Return [X, Y] of the center of cell containing provided text 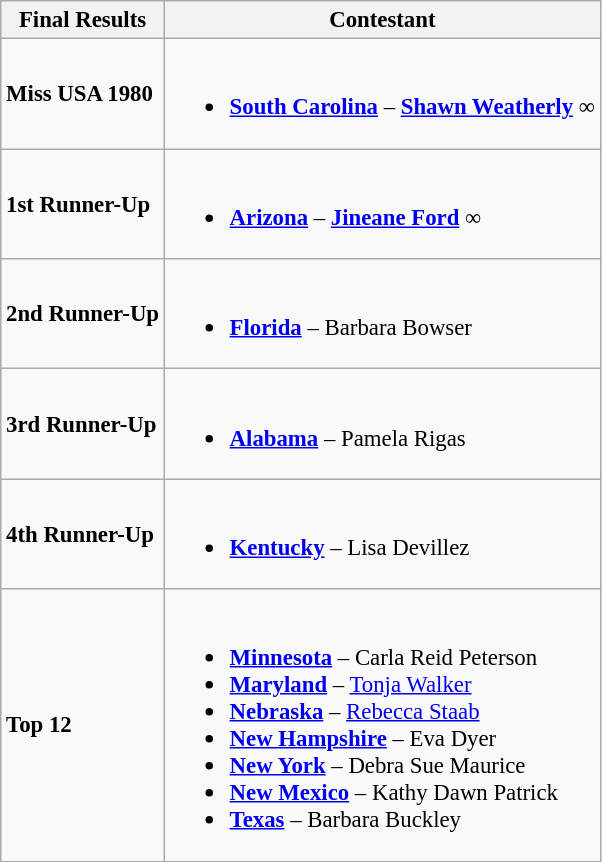
Miss USA 1980 [83, 94]
3rd Runner-Up [83, 424]
Top 12 [83, 725]
Contestant [382, 20]
Florida – Barbara Bowser [382, 314]
1st Runner-Up [83, 204]
4th Runner-Up [83, 534]
Alabama – Pamela Rigas [382, 424]
2nd Runner-Up [83, 314]
Final Results [83, 20]
Arizona – Jineane Ford ∞ [382, 204]
Kentucky – Lisa Devillez [382, 534]
South Carolina – Shawn Weatherly ∞ [382, 94]
